Pinpoint the cell where the given text exists, returning its [x, y] midpoint coordinate. 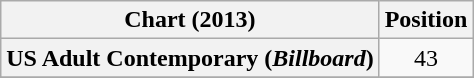
US Adult Contemporary (Billboard) [190, 58]
Chart (2013) [190, 20]
43 [426, 58]
Position [426, 20]
